Pinpoint the cell where the given text exists, returning its [x, y] midpoint coordinate. 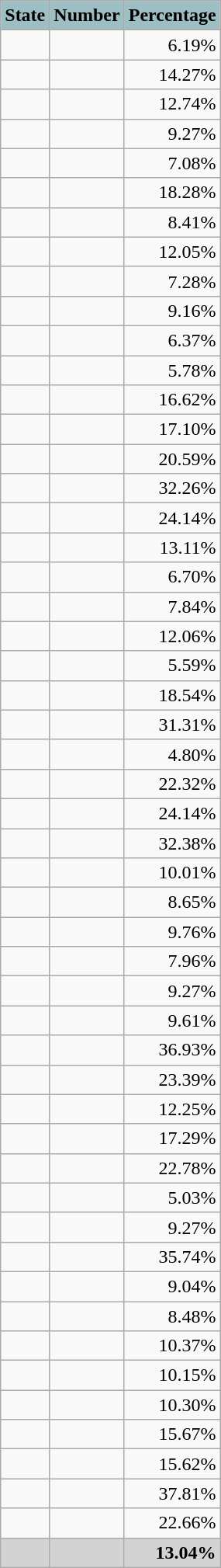
16.62% [172, 400]
8.48% [172, 1316]
32.38% [172, 843]
10.30% [172, 1405]
31.31% [172, 725]
9.76% [172, 932]
Number [87, 16]
6.19% [172, 45]
9.61% [172, 1020]
8.65% [172, 902]
22.78% [172, 1168]
10.37% [172, 1346]
18.54% [172, 695]
5.78% [172, 370]
13.04% [172, 1552]
17.29% [172, 1139]
15.67% [172, 1434]
18.28% [172, 193]
4.80% [172, 754]
7.08% [172, 163]
22.66% [172, 1523]
13.11% [172, 548]
6.70% [172, 577]
37.81% [172, 1493]
12.05% [172, 252]
6.37% [172, 340]
15.62% [172, 1464]
12.74% [172, 104]
7.28% [172, 281]
7.84% [172, 607]
12.25% [172, 1109]
9.16% [172, 311]
20.59% [172, 459]
9.04% [172, 1286]
14.27% [172, 75]
12.06% [172, 636]
State [25, 16]
10.01% [172, 873]
22.32% [172, 784]
8.41% [172, 222]
5.59% [172, 666]
5.03% [172, 1198]
36.93% [172, 1050]
7.96% [172, 961]
35.74% [172, 1257]
17.10% [172, 429]
32.26% [172, 488]
10.15% [172, 1375]
23.39% [172, 1080]
Percentage [172, 16]
